Locate the cell with the specified text and output its [x, y] center coordinate. 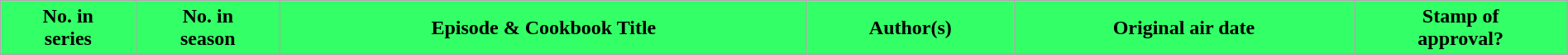
Stamp ofapproval? [1460, 28]
No. inseason [208, 28]
No. inseries [68, 28]
Episode & Cookbook Title [544, 28]
Original air date [1184, 28]
Author(s) [911, 28]
